Extract the [X, Y] coordinate from the center of the cell holding the provided text.  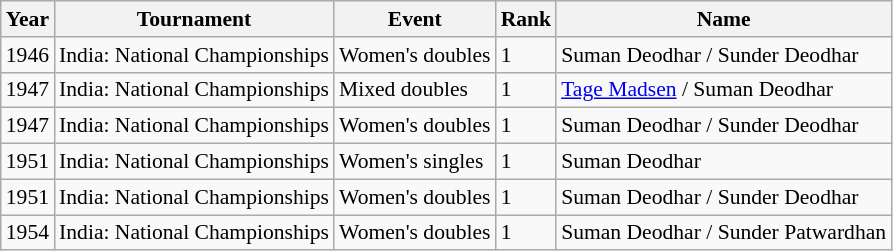
Year [28, 19]
Rank [526, 19]
Tage Madsen / Suman Deodhar [724, 90]
Suman Deodhar / Sunder Patwardhan [724, 233]
Tournament [194, 19]
Suman Deodhar [724, 162]
1946 [28, 55]
Event [415, 19]
Women's singles [415, 162]
Mixed doubles [415, 90]
Name [724, 19]
1954 [28, 233]
